Determine the (x, y) coordinate at the center of the cell enclosing the given text.  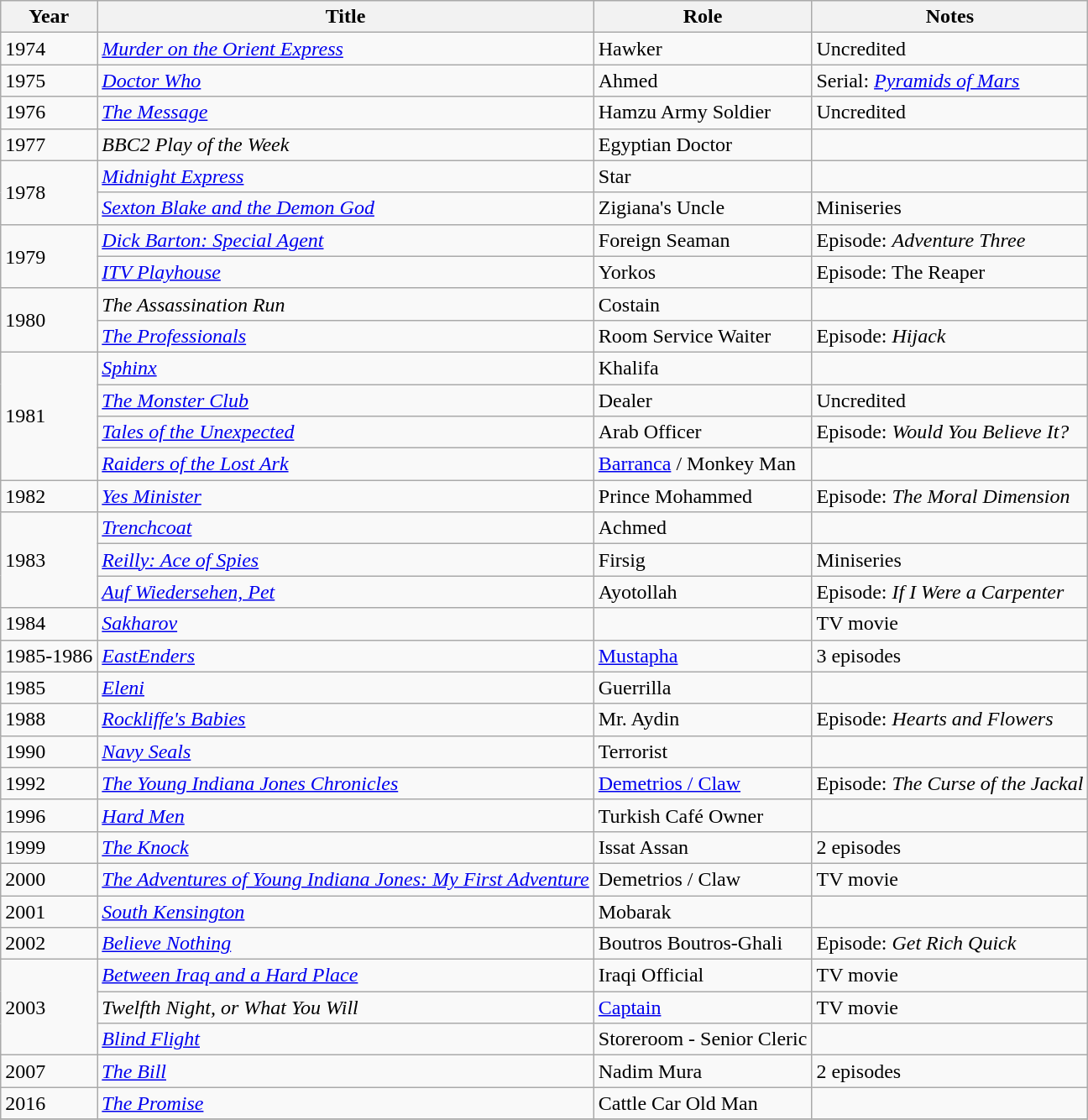
Episode: The Reaper (950, 272)
Sakharov (346, 624)
2007 (49, 1071)
Yorkos (703, 272)
1984 (49, 624)
1976 (49, 113)
1983 (49, 560)
1981 (49, 416)
Foreign Seaman (703, 240)
1992 (49, 783)
Episode: Hijack (950, 336)
2002 (49, 944)
Yes Minister (346, 496)
Khalifa (703, 368)
Costain (703, 304)
Dealer (703, 400)
Serial: Pyramids of Mars (950, 81)
Episode: Adventure Three (950, 240)
Boutros Boutros-Ghali (703, 944)
The Assassination Run (346, 304)
2003 (49, 1007)
1996 (49, 815)
1980 (49, 320)
South Kensington (346, 911)
EastEnders (346, 656)
Firsig (703, 560)
Iraqi Official (703, 976)
Turkish Café Owner (703, 815)
Trenchcoat (346, 528)
The Knock (346, 847)
Captain (703, 1007)
Achmed (703, 528)
Ahmed (703, 81)
Notes (950, 17)
The Adventures of Young Indiana Jones: My First Adventure (346, 879)
ITV Playhouse (346, 272)
Blind Flight (346, 1039)
3 episodes (950, 656)
Mr. Aydin (703, 720)
Murder on the Orient Express (346, 49)
Mobarak (703, 911)
Issat Assan (703, 847)
BBC2 Play of the Week (346, 144)
Terrorist (703, 751)
The Young Indiana Jones Chronicles (346, 783)
The Message (346, 113)
Hard Men (346, 815)
Nadim Mura (703, 1071)
Auf Wiedersehen, Pet (346, 592)
1988 (49, 720)
1979 (49, 256)
Sexton Blake and the Demon God (346, 208)
Guerrilla (703, 688)
Egyptian Doctor (703, 144)
1990 (49, 751)
Sphinx (346, 368)
Twelfth Night, or What You Will (346, 1007)
Dick Barton: Special Agent (346, 240)
1985-1986 (49, 656)
Mustapha (703, 656)
1977 (49, 144)
Zigiana's Uncle (703, 208)
1975 (49, 81)
Doctor Who (346, 81)
1978 (49, 192)
Between Iraq and a Hard Place (346, 976)
Title (346, 17)
Hawker (703, 49)
The Bill (346, 1071)
Navy Seals (346, 751)
Episode: The Curse of the Jackal (950, 783)
Star (703, 176)
Episode: Hearts and Flowers (950, 720)
Cattle Car Old Man (703, 1103)
1999 (49, 847)
1985 (49, 688)
Prince Mohammed (703, 496)
Episode: Get Rich Quick (950, 944)
Episode: Would You Believe It? (950, 432)
Ayotollah (703, 592)
The Monster Club (346, 400)
2016 (49, 1103)
1982 (49, 496)
Believe Nothing (346, 944)
Reilly: Ace of Spies (346, 560)
The Promise (346, 1103)
Year (49, 17)
Role (703, 17)
The Professionals (346, 336)
Episode: The Moral Dimension (950, 496)
1974 (49, 49)
Raiders of the Lost Ark (346, 464)
Storeroom - Senior Cleric (703, 1039)
Eleni (346, 688)
2000 (49, 879)
Barranca / Monkey Man (703, 464)
Episode: If I Were a Carpenter (950, 592)
2001 (49, 911)
Tales of the Unexpected (346, 432)
Hamzu Army Soldier (703, 113)
Rockliffe's Babies (346, 720)
Midnight Express (346, 176)
Arab Officer (703, 432)
Room Service Waiter (703, 336)
